Return the (x, y) coordinate for the center point of the cell that contains the specified text.  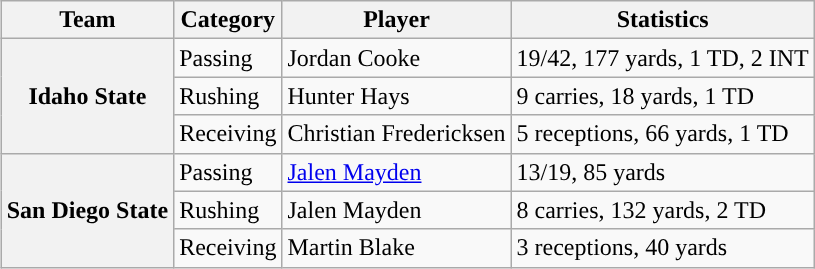
San Diego State (87, 210)
Category (228, 20)
Martin Blake (396, 248)
Statistics (662, 20)
Idaho State (87, 96)
Hunter Hays (396, 96)
9 carries, 18 yards, 1 TD (662, 96)
19/42, 177 yards, 1 TD, 2 INT (662, 58)
13/19, 85 yards (662, 172)
Team (87, 20)
Jordan Cooke (396, 58)
5 receptions, 66 yards, 1 TD (662, 134)
3 receptions, 40 yards (662, 248)
Christian Fredericksen (396, 134)
8 carries, 132 yards, 2 TD (662, 210)
Player (396, 20)
